Locate the cell with the specified text and output its [X, Y] center coordinate. 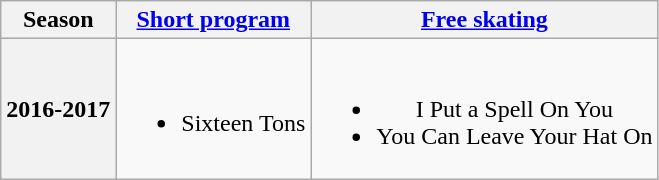
Free skating [484, 20]
I Put a Spell On YouYou Can Leave Your Hat On [484, 109]
Sixteen Tons [214, 109]
2016-2017 [58, 109]
Short program [214, 20]
Season [58, 20]
